Pinpoint the cell where the given text exists, returning its [X, Y] midpoint coordinate. 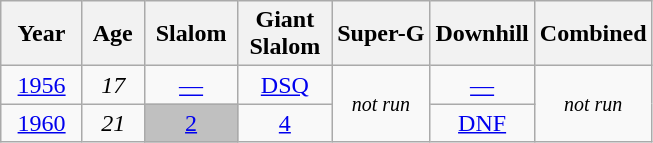
Combined [593, 34]
1960 [42, 123]
Age [113, 34]
Super-G [381, 34]
Slalom [191, 34]
2 [191, 123]
4 [285, 123]
Year [42, 34]
Downhill [482, 34]
Giant Slalom [285, 34]
17 [113, 85]
DNF [482, 123]
DSQ [285, 85]
21 [113, 123]
1956 [42, 85]
